Detect which cell encompasses the target text, then output its (x, y) center coordinate. 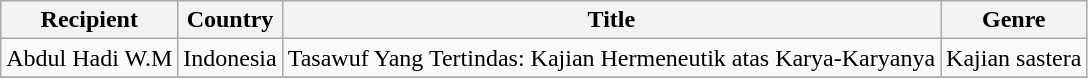
Indonesia (230, 58)
Recipient (90, 20)
Country (230, 20)
Tasawuf Yang Tertindas: Kajian Hermeneutik atas Karya-Karyanya (611, 58)
Title (611, 20)
Kajian sastera (1014, 58)
Genre (1014, 20)
Abdul Hadi W.M (90, 58)
